Search for the cell housing the specified text and yield its (x, y) center coordinate. 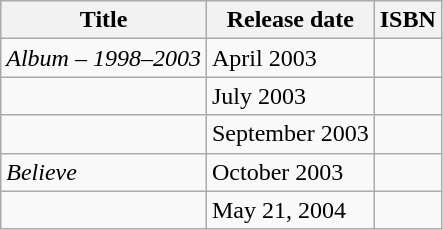
May 21, 2004 (290, 210)
Title (104, 20)
October 2003 (290, 172)
Release date (290, 20)
ISBN (408, 20)
July 2003 (290, 96)
April 2003 (290, 58)
September 2003 (290, 134)
Album – 1998–2003 (104, 58)
Believe (104, 172)
